Return the [x, y] coordinate for the center point of the cell that contains the specified text.  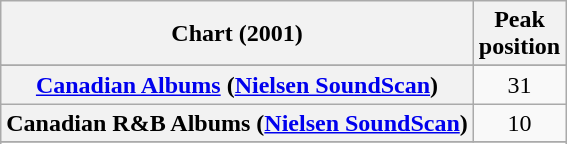
31 [519, 85]
Canadian Albums (Nielsen SoundScan) [238, 85]
Peakposition [519, 34]
Chart (2001) [238, 34]
10 [519, 123]
Canadian R&B Albums (Nielsen SoundScan) [238, 123]
